Find where the given text appears and provide that cell's center as [X, Y] coordinate. 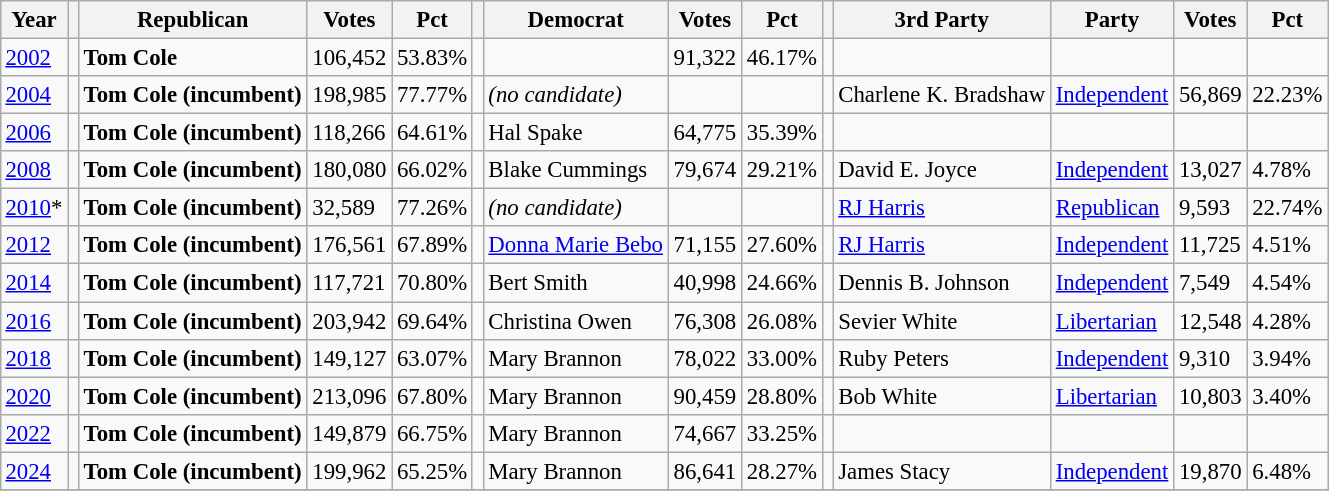
2014 [34, 283]
78,022 [704, 358]
2020 [34, 396]
4.54% [1288, 283]
19,870 [1210, 471]
3.94% [1288, 358]
117,721 [350, 283]
35.39% [782, 133]
David E. Joyce [942, 170]
67.80% [432, 396]
56,869 [1210, 95]
12,548 [1210, 321]
77.26% [432, 208]
2018 [34, 358]
176,561 [350, 245]
26.08% [782, 321]
67.89% [432, 245]
Charlene K. Bradshaw [942, 95]
3rd Party [942, 20]
79,674 [704, 170]
3.40% [1288, 396]
James Stacy [942, 471]
180,080 [350, 170]
64.61% [432, 133]
9,593 [1210, 208]
213,096 [350, 396]
46.17% [782, 57]
Sevier White [942, 321]
2024 [34, 471]
Democrat [576, 20]
Ruby Peters [942, 358]
2002 [34, 57]
149,879 [350, 433]
64,775 [704, 133]
76,308 [704, 321]
Dennis B. Johnson [942, 283]
24.66% [782, 283]
Bob White [942, 396]
29.21% [782, 170]
2016 [34, 321]
199,962 [350, 471]
28.80% [782, 396]
66.75% [432, 433]
Donna Marie Bebo [576, 245]
65.25% [432, 471]
32,589 [350, 208]
27.60% [782, 245]
2022 [34, 433]
10,803 [1210, 396]
74,667 [704, 433]
90,459 [704, 396]
2004 [34, 95]
13,027 [1210, 170]
2010* [34, 208]
2012 [34, 245]
33.00% [782, 358]
77.77% [432, 95]
69.64% [432, 321]
71,155 [704, 245]
11,725 [1210, 245]
Christina Owen [576, 321]
86,641 [704, 471]
4.28% [1288, 321]
Tom Cole [192, 57]
2008 [34, 170]
6.48% [1288, 471]
2006 [34, 133]
53.83% [432, 57]
33.25% [782, 433]
22.74% [1288, 208]
Bert Smith [576, 283]
4.78% [1288, 170]
22.23% [1288, 95]
63.07% [432, 358]
198,985 [350, 95]
149,127 [350, 358]
106,452 [350, 57]
Blake Cummings [576, 170]
Hal Spake [576, 133]
Party [1112, 20]
28.27% [782, 471]
4.51% [1288, 245]
9,310 [1210, 358]
40,998 [704, 283]
70.80% [432, 283]
7,549 [1210, 283]
118,266 [350, 133]
66.02% [432, 170]
91,322 [704, 57]
Year [34, 20]
203,942 [350, 321]
